Return (X, Y) of the center of cell containing provided text 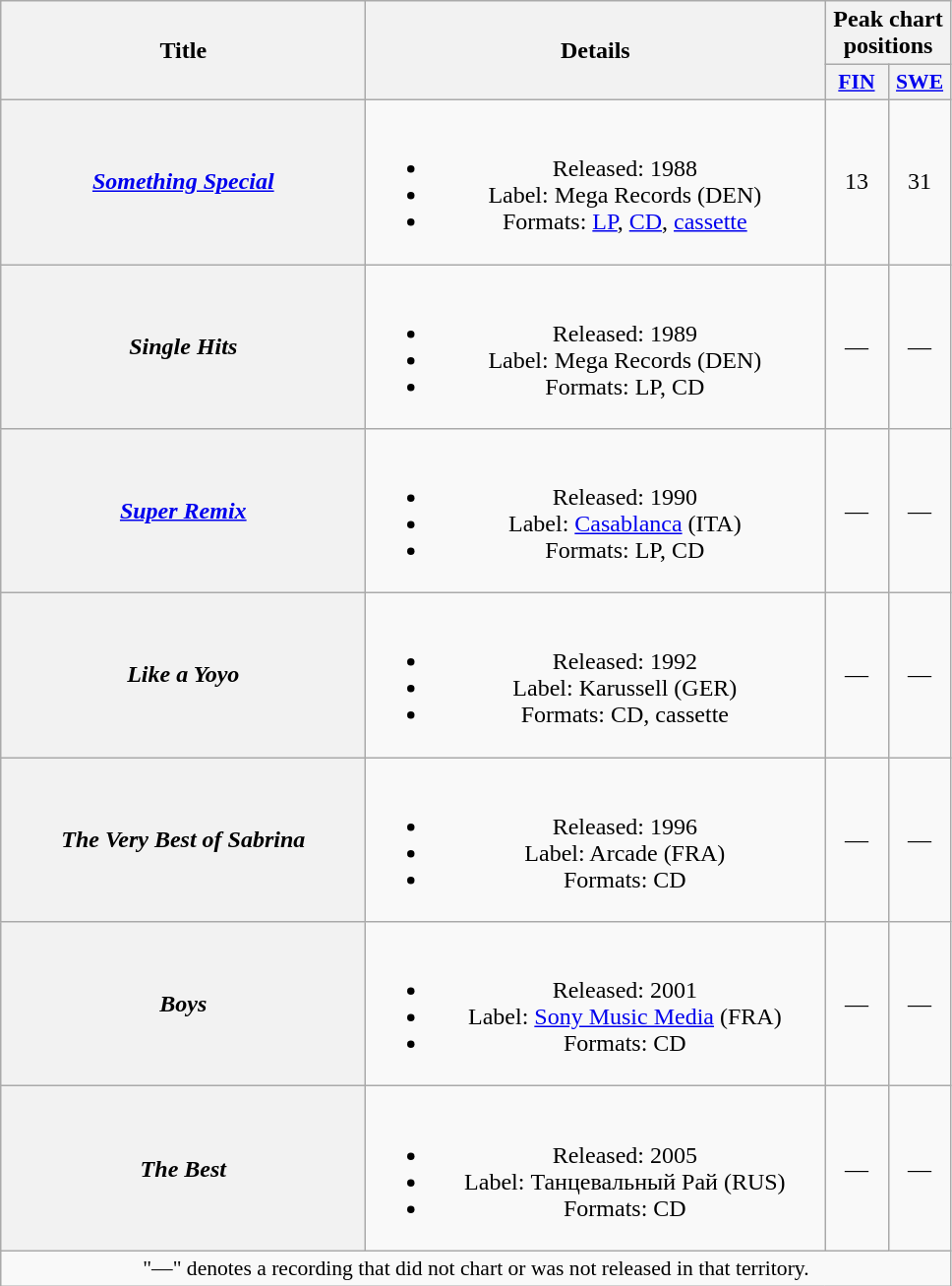
Released: 1996Label: Arcade (FRA)Formats: CD (596, 840)
Title (183, 51)
The Best (183, 1169)
13 (857, 181)
Details (596, 51)
Released: 2001Label: Sony Music Media (FRA)Formats: CD (596, 1004)
Single Hits (183, 346)
Released: 1989Label: Mega Records (DEN)Formats: LP, CD (596, 346)
Released: 1992Label: Karussell (GER)Formats: CD, cassette (596, 675)
Something Special (183, 181)
Boys (183, 1004)
Like a Yoyo (183, 675)
The Very Best of Sabrina (183, 840)
FIN (857, 83)
"—" denotes a recording that did not chart or was not released in that territory. (476, 1268)
Released: 1988Label: Mega Records (DEN)Formats: LP, CD, cassette (596, 181)
Released: 1990Label: Casablanca (ITA)Formats: LP, CD (596, 512)
Peak chart positions (888, 33)
SWE (920, 83)
Super Remix (183, 512)
31 (920, 181)
Released: 2005Label: Танцевальный Рай (RUS)Formats: CD (596, 1169)
